Return the [X, Y] coordinate for the center point of the cell that contains the specified text.  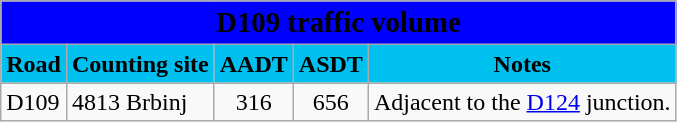
ASDT [330, 64]
Road [34, 64]
AADT [254, 64]
Counting site [140, 64]
Notes [522, 64]
D109 [34, 102]
4813 Brbinj [140, 102]
Adjacent to the D124 junction. [522, 102]
316 [254, 102]
656 [330, 102]
D109 traffic volume [338, 23]
